From the cell containing the given text, extract its center point as [X, Y] coordinate. 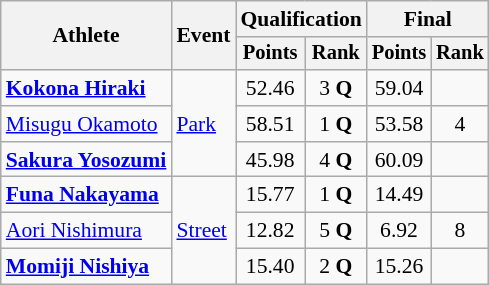
59.04 [399, 88]
Athlete [86, 36]
Aori Nishimura [86, 231]
45.98 [270, 160]
Final [428, 19]
Qualification [302, 19]
8 [460, 231]
15.26 [399, 267]
60.09 [399, 160]
Momiji Nishiya [86, 267]
53.58 [399, 124]
Kokona Hiraki [86, 88]
52.46 [270, 88]
Funa Nakayama [86, 195]
58.51 [270, 124]
12.82 [270, 231]
Sakura Yosozumi [86, 160]
14.49 [399, 195]
Event [203, 36]
4 [460, 124]
15.77 [270, 195]
Misugu Okamoto [86, 124]
Street [203, 230]
5 Q [336, 231]
Park [203, 124]
3 Q [336, 88]
6.92 [399, 231]
15.40 [270, 267]
4 Q [336, 160]
2 Q [336, 267]
